Scan for the cell matching the given text and deliver its (X, Y) coordinate at center. 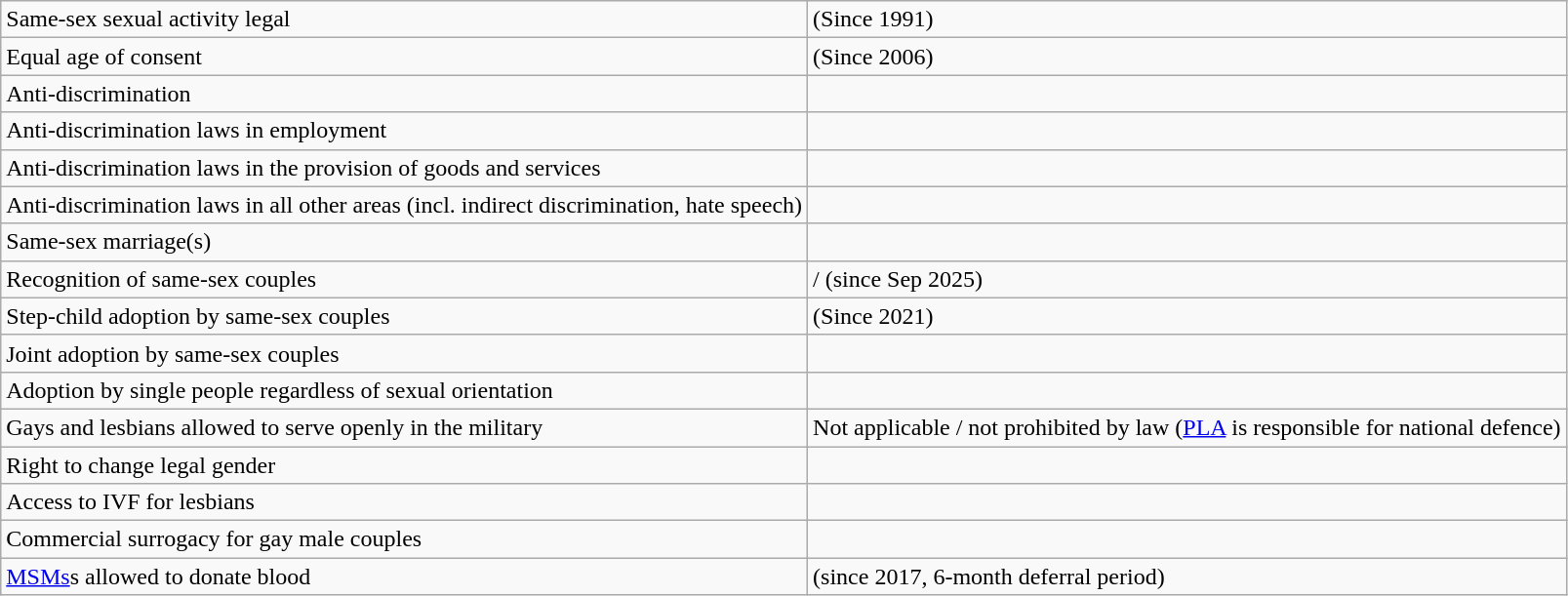
Same-sex sexual activity legal (404, 20)
Anti-discrimination (404, 94)
Not applicable / not prohibited by law (PLA is responsible for national defence) (1187, 427)
Equal age of consent (404, 57)
(Since 2021) (1187, 316)
Same-sex marriage(s) (404, 242)
Gays and lesbians allowed to serve openly in the military (404, 427)
(Since 2006) (1187, 57)
Step-child adoption by same-sex couples (404, 316)
Commercial surrogacy for gay male couples (404, 539)
Right to change legal gender (404, 465)
Anti-discrimination laws in the provision of goods and services (404, 168)
Recognition of same-sex couples (404, 279)
Adoption by single people regardless of sexual orientation (404, 390)
(since 2017, 6-month deferral period) (1187, 576)
(Since 1991) (1187, 20)
Joint adoption by same-sex couples (404, 353)
Access to IVF for lesbians (404, 502)
MSMss allowed to donate blood (404, 576)
/ (since Sep 2025) (1187, 279)
Anti-discrimination laws in all other areas (incl. indirect discrimination, hate speech) (404, 205)
Anti-discrimination laws in employment (404, 131)
